Output the [x, y] coordinate of the center of the cell containing the given text.  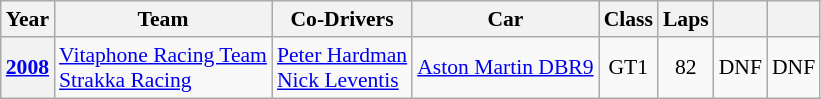
Car [505, 19]
Aston Martin DBR9 [505, 68]
Co-Drivers [342, 19]
Vitaphone Racing Team Strakka Racing [163, 68]
82 [686, 68]
Team [163, 19]
Peter Hardman Nick Leventis [342, 68]
Year [28, 19]
GT1 [628, 68]
2008 [28, 68]
Class [628, 19]
Laps [686, 19]
